Pinpoint the cell where the given text exists, returning its [x, y] midpoint coordinate. 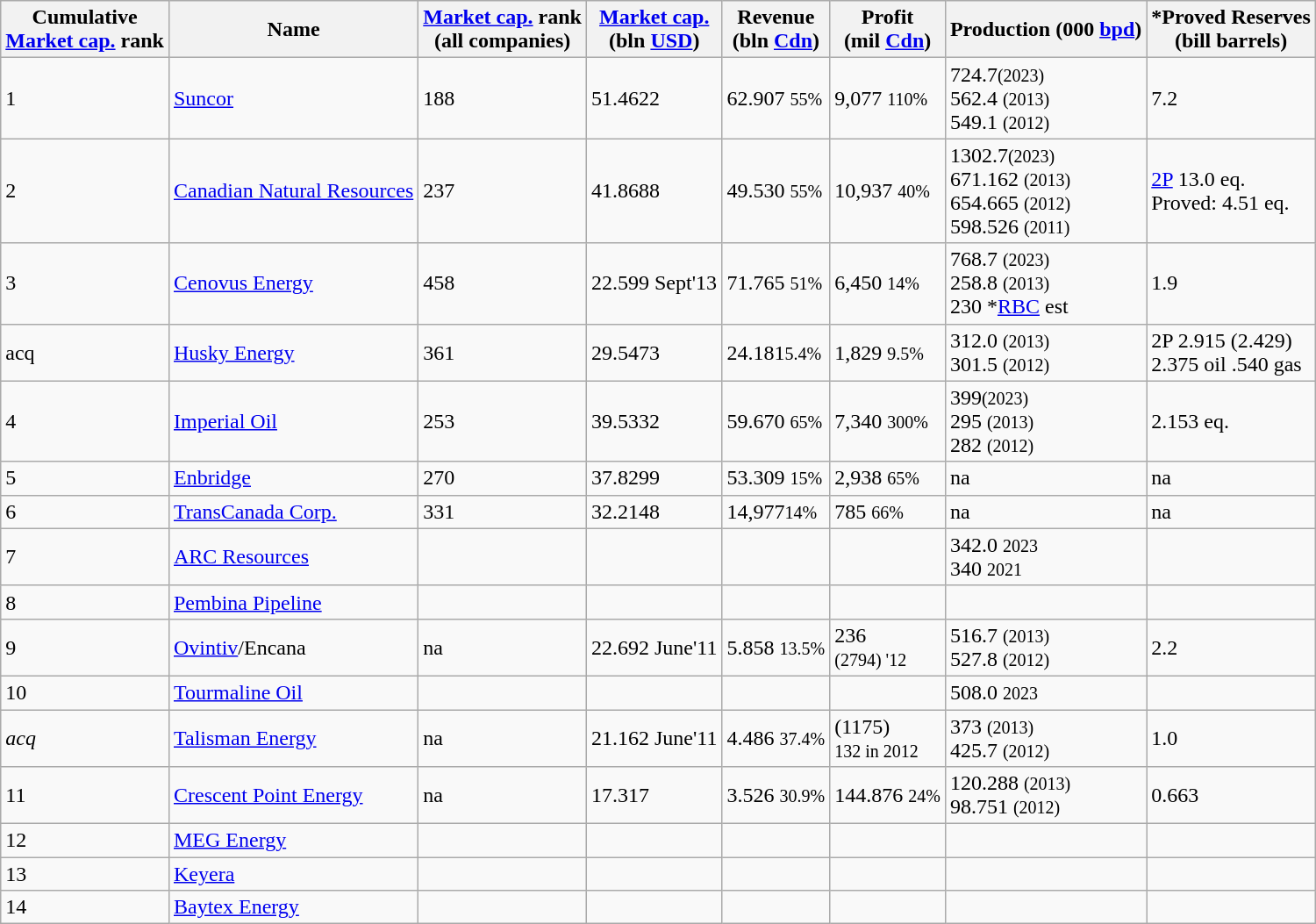
373 (2013)425.7 (2012) [1046, 737]
53.309 15% [776, 478]
2.153 eq. [1232, 421]
361 [503, 353]
516.7 (2013)527.8 (2012) [1046, 648]
5 [85, 478]
7 [85, 556]
458 [503, 283]
4.486 37.4% [776, 737]
Talisman Energy [293, 737]
Profit(mil Cdn) [888, 30]
MEG Energy [293, 841]
10,937 40% [888, 191]
11 [85, 795]
1302.7(2023)671.162 (2013)654.665 (2012)598.526 (2011) [1046, 191]
Baytex Energy [293, 907]
22.599 Sept'13 [654, 283]
270 [503, 478]
2 [85, 191]
0.663 [1232, 795]
1.9 [1232, 283]
10 [85, 692]
2P 13.0 eq.Proved: 4.51 eq. [1232, 191]
312.0 (2013)301.5 (2012) [1046, 353]
Cenovus Energy [293, 283]
4 [85, 421]
1 [85, 98]
331 [503, 512]
399(2023)295 (2013)282 (2012) [1046, 421]
Market cap. rank(all companies) [503, 30]
CumulativeMarket cap. rank [85, 30]
6 [85, 512]
21.162 June'11 [654, 737]
Revenue(bln Cdn) [776, 30]
49.530 55% [776, 191]
Husky Energy [293, 353]
17.317 [654, 795]
Tourmaline Oil [293, 692]
13 [85, 874]
Enbridge [293, 478]
8 [85, 602]
9,077 110% [888, 98]
22.692 June'11 [654, 648]
12 [85, 841]
59.670 65% [776, 421]
24.1815.4% [776, 353]
7.2 [1232, 98]
71.765 51% [776, 283]
37.8299 [654, 478]
9 [85, 648]
3 [85, 283]
Production (000 bpd) [1046, 30]
TransCanada Corp. [293, 512]
Market cap.(bln USD) [654, 30]
62.907 55% [776, 98]
(1175) 132 in 2012 [888, 737]
Imperial Oil [293, 421]
144.876 24% [888, 795]
237 [503, 191]
Name [293, 30]
508.0 2023 [1046, 692]
785 66% [888, 512]
32.2148 [654, 512]
7,340 300% [888, 421]
39.5332 [654, 421]
6,450 14% [888, 283]
768.7 (2023)258.8 (2013)230 *RBC est [1046, 283]
253 [503, 421]
41.8688 [654, 191]
Crescent Point Energy [293, 795]
342.0 2023340 2021 [1046, 556]
14 [85, 907]
120.288 (2013)98.751 (2012) [1046, 795]
724.7(2023)562.4 (2013)549.1 (2012) [1046, 98]
Suncor [293, 98]
3.526 30.9% [776, 795]
2,938 65% [888, 478]
Ovintiv/Encana [293, 648]
236 (2794) '12 [888, 648]
2P 2.915 (2.429)2.375 oil .540 gas [1232, 353]
1,829 9.5% [888, 353]
29.5473 [654, 353]
5.858 13.5% [776, 648]
Canadian Natural Resources [293, 191]
ARC Resources [293, 556]
51.4622 [654, 98]
188 [503, 98]
14,97714% [776, 512]
*Proved Reserves(bill barrels) [1232, 30]
Keyera [293, 874]
Pembina Pipeline [293, 602]
2.2 [1232, 648]
1.0 [1232, 737]
